Capture the cell that displays the provided text and extract its [X, Y] central coordinate. 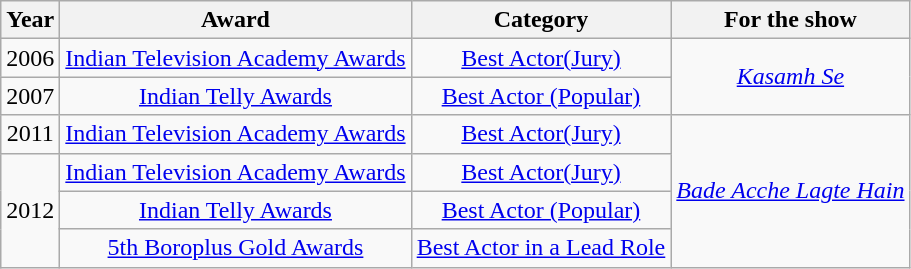
Category [541, 20]
Bade Acche Lagte Hain [790, 191]
2012 [30, 210]
Award [236, 20]
2006 [30, 58]
Kasamh Se [790, 77]
5th Boroplus Gold Awards [236, 248]
Best Actor in a Lead Role [541, 248]
2007 [30, 96]
2011 [30, 134]
For the show [790, 20]
Year [30, 20]
